From the cell containing the given text, extract its center point as (X, Y) coordinate. 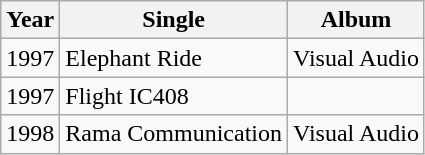
Elephant Ride (174, 58)
Single (174, 20)
Flight IC408 (174, 96)
Album (356, 20)
Year (30, 20)
1998 (30, 134)
Rama Communication (174, 134)
